Search for the cell housing the specified text and yield its (X, Y) center coordinate. 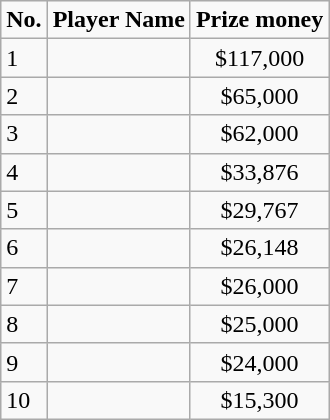
$33,876 (259, 172)
Player Name (118, 20)
Prize money (259, 20)
2 (24, 96)
No. (24, 20)
$117,000 (259, 58)
9 (24, 362)
$26,000 (259, 286)
$26,148 (259, 248)
$25,000 (259, 324)
$29,767 (259, 210)
5 (24, 210)
4 (24, 172)
1 (24, 58)
$65,000 (259, 96)
3 (24, 134)
6 (24, 248)
$24,000 (259, 362)
8 (24, 324)
10 (24, 400)
$15,300 (259, 400)
7 (24, 286)
$62,000 (259, 134)
